Output the (x, y) coordinate of the center of the cell containing the given text.  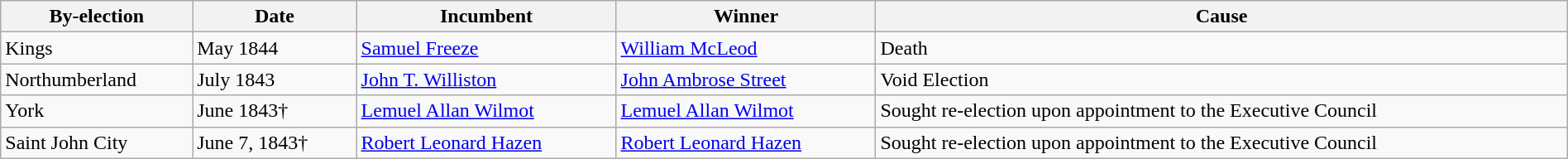
Kings (97, 48)
May 1844 (275, 48)
Death (1221, 48)
June 7, 1843† (275, 142)
June 1843† (275, 111)
July 1843 (275, 79)
John T. Williston (486, 79)
Samuel Freeze (486, 48)
Northumberland (97, 79)
Date (275, 17)
Void Election (1221, 79)
Cause (1221, 17)
By-election (97, 17)
John Ambrose Street (746, 79)
Saint John City (97, 142)
Incumbent (486, 17)
William McLeod (746, 48)
York (97, 111)
Winner (746, 17)
